Detect which cell encompasses the target text, then output its [x, y] center coordinate. 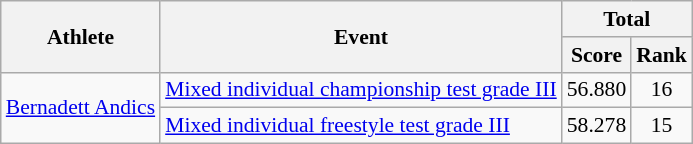
15 [662, 126]
Bernadett Andics [80, 108]
Score [596, 55]
Rank [662, 55]
58.278 [596, 126]
Event [361, 36]
Total [627, 19]
56.880 [596, 90]
Athlete [80, 36]
Mixed individual championship test grade III [361, 90]
16 [662, 90]
Mixed individual freestyle test grade III [361, 126]
